Find where the given text appears and provide that cell's center as (x, y) coordinate. 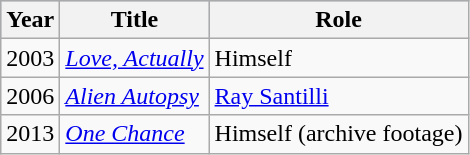
Love, Actually (134, 58)
Alien Autopsy (134, 96)
Role (338, 20)
One Chance (134, 134)
Himself (archive footage) (338, 134)
Ray Santilli (338, 96)
Himself (338, 58)
2003 (30, 58)
2013 (30, 134)
Title (134, 20)
Year (30, 20)
2006 (30, 96)
